Return [X, Y] of the center of cell containing provided text 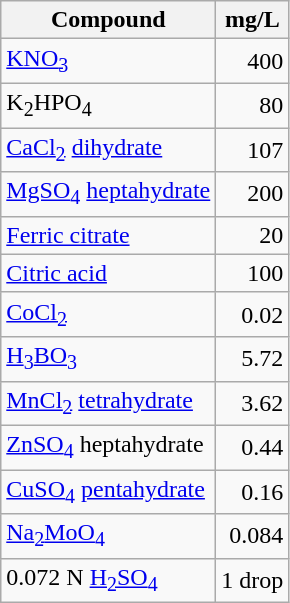
Na2MoO4 [108, 536]
Ferric citrate [108, 235]
KNO3 [108, 61]
0.44 [252, 447]
100 [252, 273]
107 [252, 150]
80 [252, 105]
H3BO3 [108, 359]
400 [252, 61]
0.16 [252, 492]
K2HPO4 [108, 105]
1 drop [252, 580]
0.02 [252, 314]
200 [252, 194]
0.072 N H2SO4 [108, 580]
CoCl2 [108, 314]
MnCl2 tetrahydrate [108, 403]
0.084 [252, 536]
ZnSO4 heptahydrate [108, 447]
CaCl2 dihydrate [108, 150]
3.62 [252, 403]
20 [252, 235]
MgSO4 heptahydrate [108, 194]
5.72 [252, 359]
Citric acid [108, 273]
CuSO4 pentahydrate [108, 492]
mg/L [252, 20]
Compound [108, 20]
